Identify which cell holds the provided text, then report its (x, y) central coordinate. 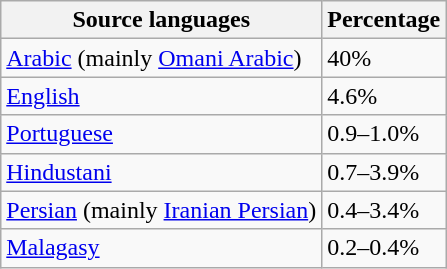
English (162, 96)
Arabic (mainly Omani Arabic) (162, 58)
Portuguese (162, 134)
40% (384, 58)
Percentage (384, 20)
0.2–0.4% (384, 248)
4.6% (384, 96)
Malagasy (162, 248)
0.9–1.0% (384, 134)
Persian (mainly Iranian Persian) (162, 210)
0.7–3.9% (384, 172)
Hindustani (162, 172)
Source languages (162, 20)
0.4–3.4% (384, 210)
